Output the [X, Y] coordinate of the center of the cell containing the given text.  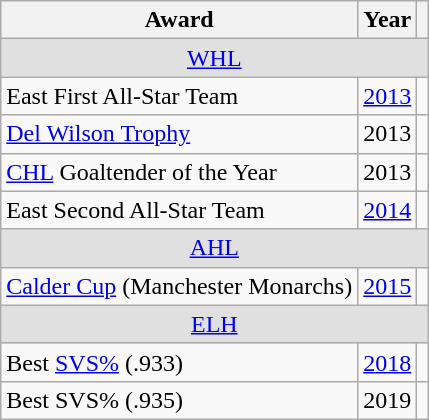
2014 [388, 210]
Best SVS% (.933) [180, 362]
WHL [214, 58]
Year [388, 20]
2019 [388, 400]
2018 [388, 362]
2015 [388, 286]
Del Wilson Trophy [180, 134]
AHL [214, 248]
CHL Goaltender of the Year [180, 172]
East First All-Star Team [180, 96]
Award [180, 20]
East Second All-Star Team [180, 210]
Calder Cup (Manchester Monarchs) [180, 286]
Best SVS% (.935) [180, 400]
ELH [214, 324]
